Return (X, Y) of the center of cell containing provided text 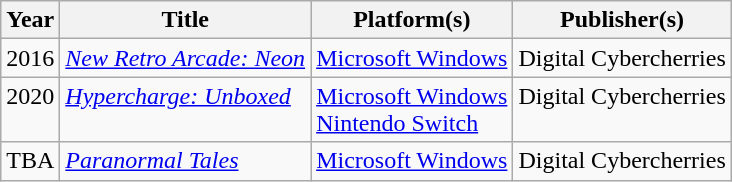
Hypercharge: Unboxed (186, 110)
New Retro Arcade: Neon (186, 58)
Paranormal Tales (186, 161)
Publisher(s) (622, 20)
Platform(s) (412, 20)
TBA (30, 161)
2020 (30, 110)
Microsoft WindowsNintendo Switch (412, 110)
2016 (30, 58)
Title (186, 20)
Year (30, 20)
